Provide the (X, Y) coordinate of the cell's center where the given text is located.  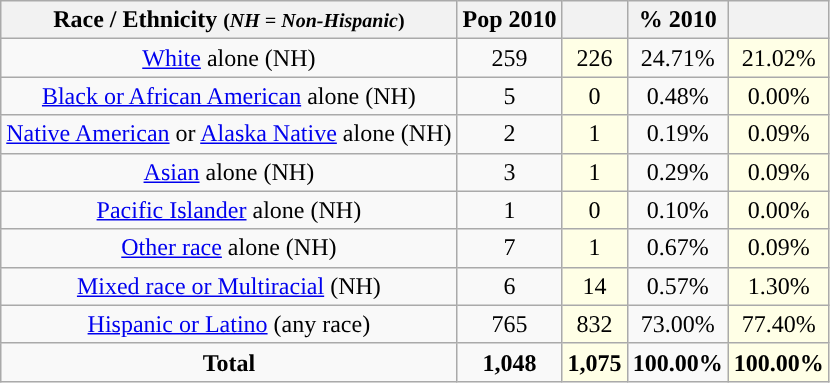
Pop 2010 (510, 20)
0.10% (678, 210)
832 (594, 324)
5 (510, 96)
Black or African American alone (NH) (229, 96)
Pacific Islander alone (NH) (229, 210)
Native American or Alaska Native alone (NH) (229, 134)
2 (510, 134)
0.29% (678, 172)
24.71% (678, 58)
0.67% (678, 248)
0.19% (678, 134)
% 2010 (678, 20)
226 (594, 58)
1,075 (594, 362)
Asian alone (NH) (229, 172)
Mixed race or Multiracial (NH) (229, 286)
259 (510, 58)
Other race alone (NH) (229, 248)
6 (510, 286)
White alone (NH) (229, 58)
0.57% (678, 286)
3 (510, 172)
1.30% (778, 286)
0.48% (678, 96)
765 (510, 324)
77.40% (778, 324)
14 (594, 286)
Hispanic or Latino (any race) (229, 324)
Race / Ethnicity (NH = Non-Hispanic) (229, 20)
Total (229, 362)
21.02% (778, 58)
1,048 (510, 362)
73.00% (678, 324)
7 (510, 248)
